Return the (x, y) coordinate for the center point of the cell that contains the specified text.  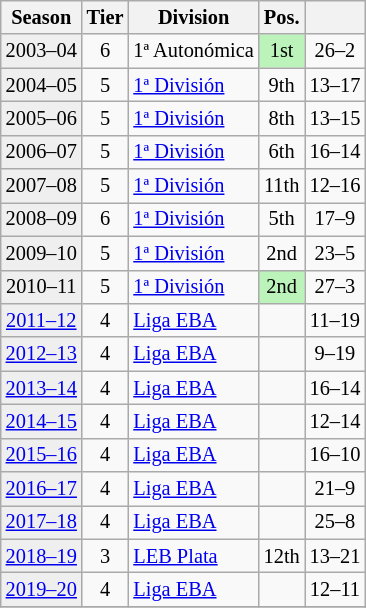
2004–05 (42, 85)
16–10 (336, 455)
2013–14 (42, 388)
2018–19 (42, 556)
27–3 (336, 287)
11–19 (336, 320)
13–21 (336, 556)
2016–17 (42, 489)
Season (42, 17)
13–15 (336, 118)
2017–18 (42, 522)
8th (282, 118)
2010–11 (42, 287)
23–5 (336, 253)
6th (282, 152)
3 (106, 556)
9th (282, 85)
Pos. (282, 17)
11th (282, 186)
2015–16 (42, 455)
Tier (106, 17)
26–2 (336, 51)
2009–10 (42, 253)
17–9 (336, 219)
LEB Plata (193, 556)
12–14 (336, 421)
21–9 (336, 489)
2019–20 (42, 589)
2007–08 (42, 186)
2006–07 (42, 152)
2014–15 (42, 421)
25–8 (336, 522)
12–16 (336, 186)
2012–13 (42, 354)
12th (282, 556)
2008–09 (42, 219)
9–19 (336, 354)
2003–04 (42, 51)
12–11 (336, 589)
2005–06 (42, 118)
1ª Autonómica (193, 51)
13–17 (336, 85)
5th (282, 219)
1st (282, 51)
Division (193, 17)
2011–12 (42, 320)
